For the text-containing cell, return its midpoint in [X, Y] coordinate format. 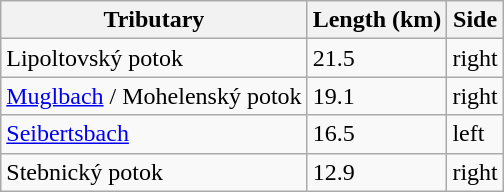
Side [475, 20]
Tributary [154, 20]
Length (km) [377, 20]
Lipoltovský potok [154, 58]
19.1 [377, 96]
Seibertsbach [154, 134]
Stebnický potok [154, 172]
Muglbach / Mohelenský potok [154, 96]
left [475, 134]
12.9 [377, 172]
21.5 [377, 58]
16.5 [377, 134]
